For the text-containing cell, return its midpoint in [X, Y] coordinate format. 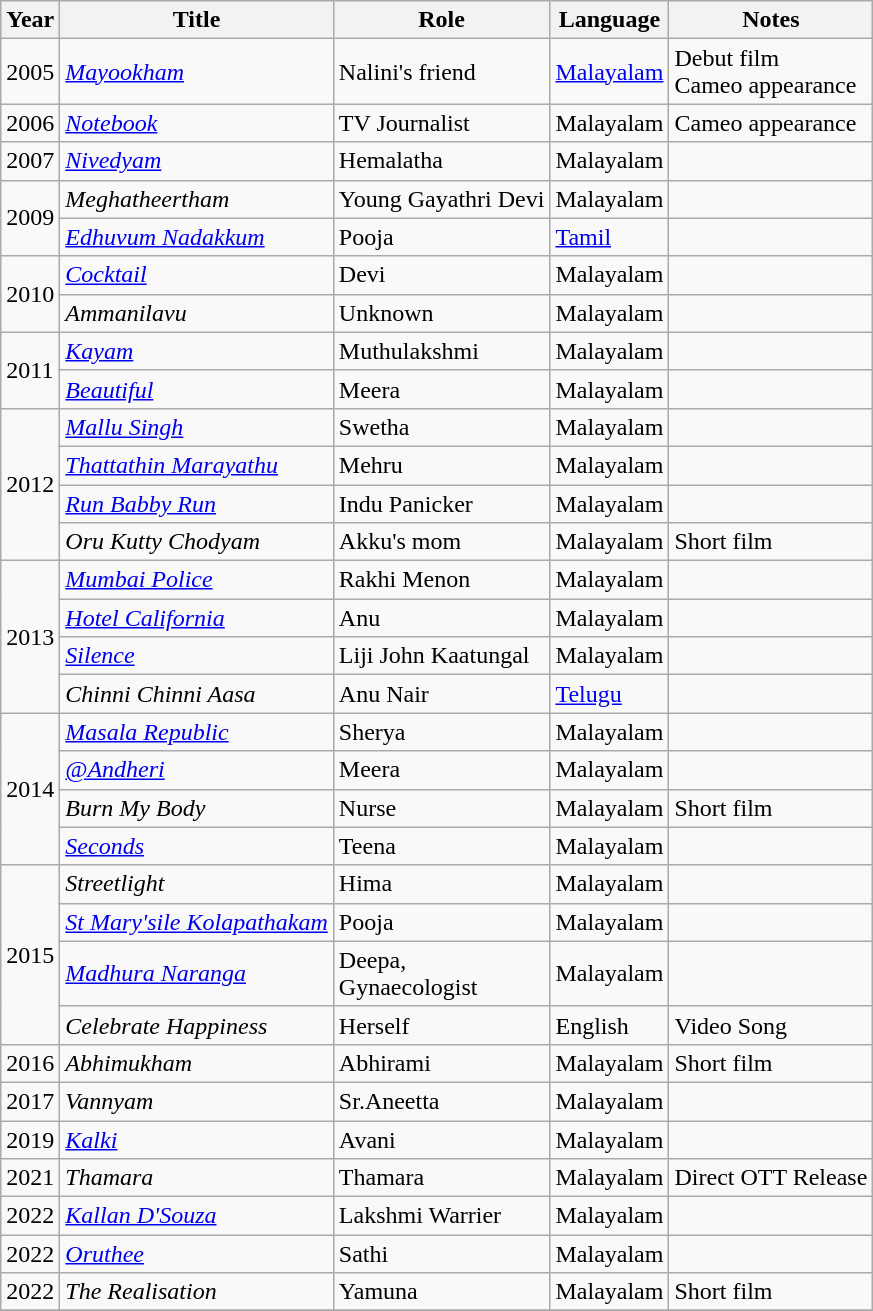
Kayam [197, 351]
Cameo appearance [771, 123]
Celebrate Happiness [197, 1025]
2019 [30, 1139]
Silence [197, 656]
Title [197, 20]
St Mary'sile Kolapathakam [197, 922]
Year [30, 20]
Hotel California [197, 618]
TV Journalist [442, 123]
The Realisation [197, 1292]
Akku's mom [442, 542]
2007 [30, 161]
Mayookham [197, 72]
Muthulakshmi [442, 351]
Notebook [197, 123]
Nurse [442, 808]
Vannyam [197, 1101]
2006 [30, 123]
Swetha [442, 427]
Sr.Aneetta [442, 1101]
Kallan D'Souza [197, 1216]
Masala Republic [197, 732]
Oruthee [197, 1254]
English [610, 1025]
Kalki [197, 1139]
Oru Kutty Chodyam [197, 542]
Abhimukham [197, 1063]
Herself [442, 1025]
Anu [442, 618]
Run Babby Run [197, 503]
Liji John Kaatungal [442, 656]
Yamuna [442, 1292]
Unknown [442, 313]
2005 [30, 72]
Video Song [771, 1025]
Burn My Body [197, 808]
Hemalatha [442, 161]
2009 [30, 218]
Chinni Chinni Aasa [197, 694]
Direct OTT Release [771, 1178]
2021 [30, 1178]
Indu Panicker [442, 503]
Anu Nair [442, 694]
2017 [30, 1101]
2010 [30, 294]
Edhuvum Nadakkum [197, 237]
Debut film Cameo appearance [771, 72]
Sathi [442, 1254]
Devi [442, 275]
Streetlight [197, 884]
Beautiful [197, 389]
Teena [442, 846]
Ammanilavu [197, 313]
@Andheri [197, 770]
Sherya [442, 732]
2011 [30, 370]
Mumbai Police [197, 580]
Telugu [610, 694]
Notes [771, 20]
Role [442, 20]
Madhura Naranga [197, 974]
2014 [30, 789]
Mallu Singh [197, 427]
Young Gayathri Devi [442, 199]
Thattathin Marayathu [197, 465]
Avani [442, 1139]
Deepa, Gynaecologist [442, 974]
Seconds [197, 846]
2012 [30, 484]
Meghatheertham [197, 199]
Cocktail [197, 275]
2016 [30, 1063]
2015 [30, 954]
Nalini's friend [442, 72]
Abhirami [442, 1063]
2013 [30, 637]
Lakshmi Warrier [442, 1216]
Language [610, 20]
Rakhi Menon [442, 580]
Tamil [610, 237]
Mehru [442, 465]
Hima [442, 884]
Nivedyam [197, 161]
